Detect which cell encompasses the target text, then output its [x, y] center coordinate. 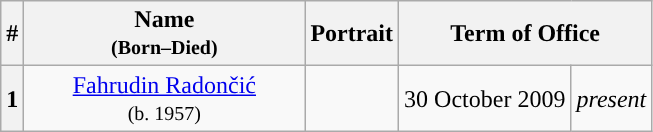
1 [12, 98]
# [12, 34]
30 October 2009 [485, 98]
Fahrudin Radončić(b. 1957) [164, 98]
Term of Office [526, 34]
Portrait [352, 34]
present [612, 98]
Name(Born–Died) [164, 34]
